Return (X, Y) of the center of cell containing provided text 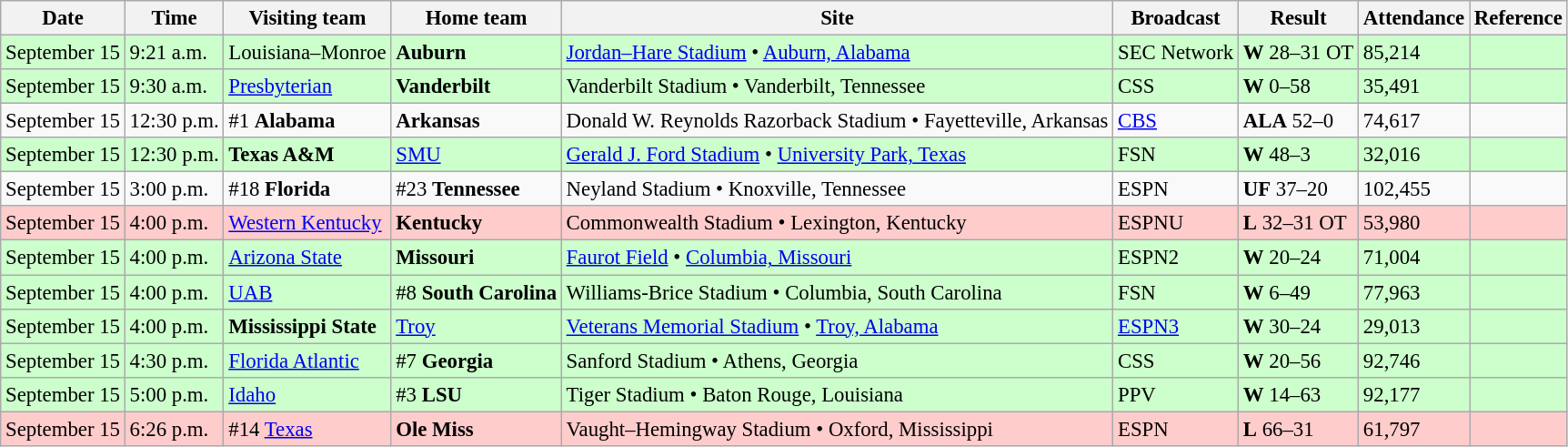
Visiting team (307, 18)
Faurot Field • Columbia, Missouri (837, 258)
Missouri (477, 258)
Troy (477, 326)
Texas A&M (307, 155)
Florida Atlantic (307, 361)
85,214 (1414, 53)
UAB (307, 292)
W 30–24 (1298, 326)
4:30 p.m. (175, 361)
SEC Network (1176, 53)
Kentucky (477, 223)
61,797 (1414, 429)
9:21 a.m. (175, 53)
Vanderbilt Stadium • Vanderbilt, Tennessee (837, 86)
L 32–31 OT (1298, 223)
Date (63, 18)
Western Kentucky (307, 223)
Home team (477, 18)
PPV (1176, 394)
W 0–58 (1298, 86)
29,013 (1414, 326)
Result (1298, 18)
Vanderbilt (477, 86)
#7 Georgia (477, 361)
92,746 (1414, 361)
Arizona State (307, 258)
Reference (1519, 18)
92,177 (1414, 394)
Commonwealth Stadium • Lexington, Kentucky (837, 223)
SMU (477, 155)
ESPNU (1176, 223)
Neyland Stadium • Knoxville, Tennessee (837, 189)
102,455 (1414, 189)
Time (175, 18)
W 14–63 (1298, 394)
5:00 p.m. (175, 394)
ESPN2 (1176, 258)
Broadcast (1176, 18)
Jordan–Hare Stadium • Auburn, Alabama (837, 53)
W 48–3 (1298, 155)
Williams-Brice Stadium • Columbia, South Carolina (837, 292)
Sanford Stadium • Athens, Georgia (837, 361)
W 6–49 (1298, 292)
#14 Texas (307, 429)
ESPN3 (1176, 326)
53,980 (1414, 223)
#1 Alabama (307, 121)
Site (837, 18)
Mississippi State (307, 326)
71,004 (1414, 258)
UF 37–20 (1298, 189)
74,617 (1414, 121)
Arkansas (477, 121)
W 20–24 (1298, 258)
9:30 a.m. (175, 86)
Tiger Stadium • Baton Rouge, Louisiana (837, 394)
CBS (1176, 121)
Gerald J. Ford Stadium • University Park, Texas (837, 155)
W 28–31 OT (1298, 53)
Auburn (477, 53)
Veterans Memorial Stadium • Troy, Alabama (837, 326)
Vaught–Hemingway Stadium • Oxford, Mississippi (837, 429)
Attendance (1414, 18)
35,491 (1414, 86)
ALA 52–0 (1298, 121)
W 20–56 (1298, 361)
#3 LSU (477, 394)
L 66–31 (1298, 429)
77,963 (1414, 292)
#18 Florida (307, 189)
Louisiana–Monroe (307, 53)
Idaho (307, 394)
#23 Tennessee (477, 189)
Donald W. Reynolds Razorback Stadium • Fayetteville, Arkansas (837, 121)
32,016 (1414, 155)
3:00 p.m. (175, 189)
Ole Miss (477, 429)
Presbyterian (307, 86)
6:26 p.m. (175, 429)
#8 South Carolina (477, 292)
